Return the (X, Y) coordinate for the center point of the cell that contains the specified text.  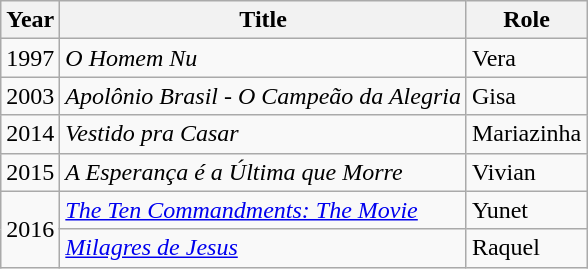
Milagres de Jesus (264, 248)
Vera (526, 58)
The Ten Commandments: The Movie (264, 210)
Role (526, 20)
Vivian (526, 172)
O Homem Nu (264, 58)
A Esperança é a Última que Morre (264, 172)
Year (30, 20)
Vestido pra Casar (264, 134)
Mariazinha (526, 134)
Gisa (526, 96)
Title (264, 20)
1997 (30, 58)
2016 (30, 229)
2003 (30, 96)
2014 (30, 134)
Apolônio Brasil - O Campeão da Alegria (264, 96)
2015 (30, 172)
Raquel (526, 248)
Yunet (526, 210)
